Search for the cell housing the specified text and yield its (x, y) center coordinate. 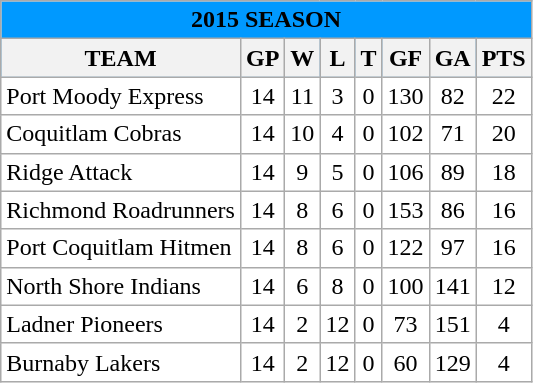
22 (504, 96)
11 (302, 96)
9 (302, 172)
97 (452, 248)
North Shore Indians (121, 286)
5 (338, 172)
89 (452, 172)
Port Moody Express (121, 96)
151 (452, 324)
73 (406, 324)
122 (406, 248)
Port Coquitlam Hitmen (121, 248)
Coquitlam Cobras (121, 134)
Ladner Pioneers (121, 324)
W (302, 58)
Richmond Roadrunners (121, 210)
T (368, 58)
106 (406, 172)
Ridge Attack (121, 172)
60 (406, 362)
TEAM (121, 58)
2015 SEASON (266, 20)
18 (504, 172)
153 (406, 210)
GA (452, 58)
GF (406, 58)
130 (406, 96)
Burnaby Lakers (121, 362)
GP (262, 58)
82 (452, 96)
129 (452, 362)
20 (504, 134)
100 (406, 286)
86 (452, 210)
L (338, 58)
141 (452, 286)
3 (338, 96)
102 (406, 134)
PTS (504, 58)
71 (452, 134)
10 (302, 134)
